Provide the (x, y) coordinate of the cell's center where the given text is located.  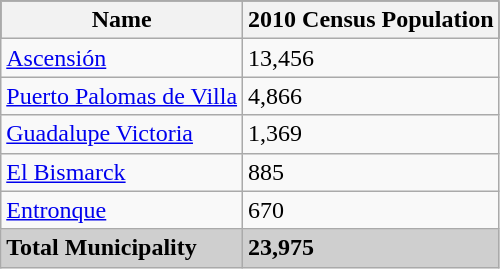
23,975 (371, 248)
2010 Census Population (371, 20)
El Bismarck (122, 172)
Name (122, 20)
1,369 (371, 134)
Guadalupe Victoria (122, 134)
Puerto Palomas de Villa (122, 96)
670 (371, 210)
Total Municipality (122, 248)
Entronque (122, 210)
4,866 (371, 96)
Ascensión (122, 58)
13,456 (371, 58)
885 (371, 172)
